From the cell containing the given text, extract its center point as [X, Y] coordinate. 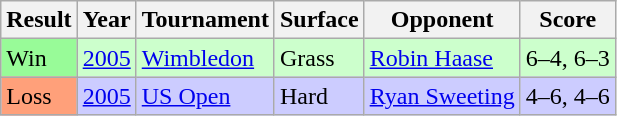
Hard [319, 96]
4–6, 4–6 [568, 96]
Surface [319, 20]
Ryan Sweeting [442, 96]
Win [39, 58]
Opponent [442, 20]
Grass [319, 58]
Robin Haase [442, 58]
Tournament [205, 20]
Score [568, 20]
US Open [205, 96]
6–4, 6–3 [568, 58]
Result [39, 20]
Wimbledon [205, 58]
Loss [39, 96]
Year [106, 20]
